From the cell containing the given text, extract its center point as (x, y) coordinate. 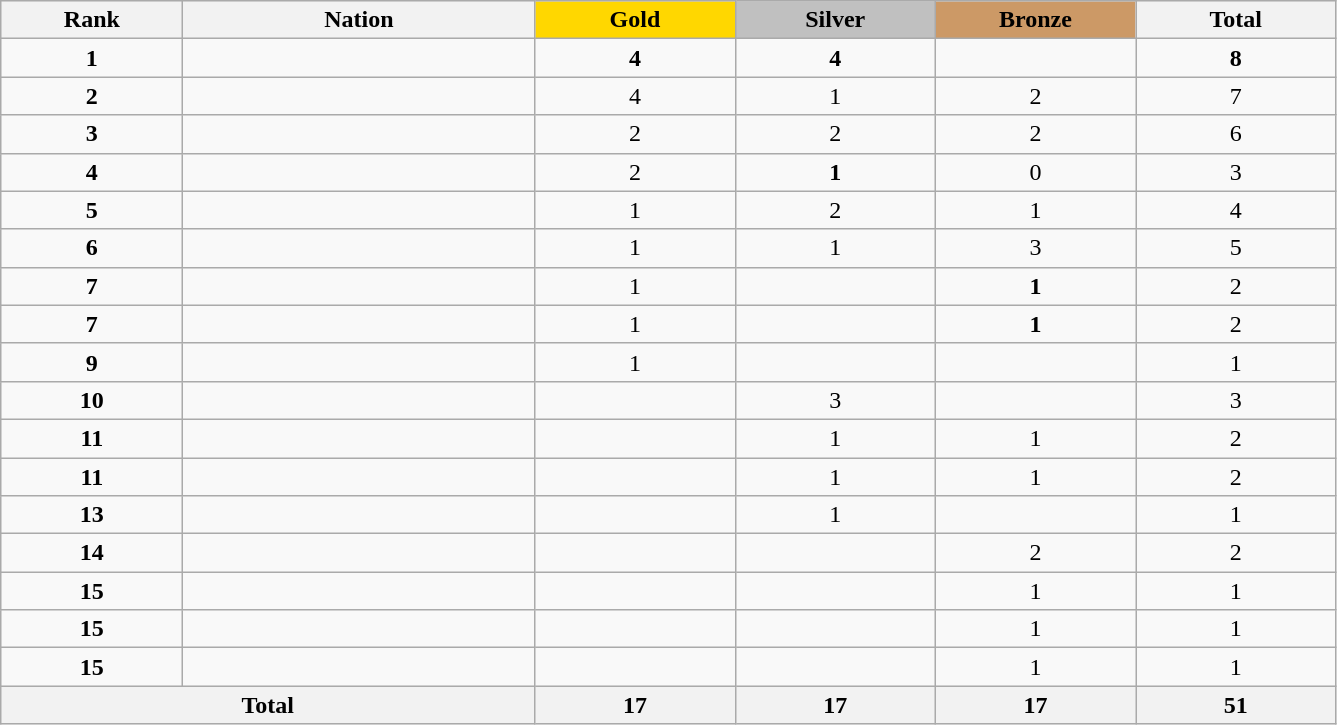
9 (92, 362)
Silver (835, 20)
8 (1236, 58)
13 (92, 515)
10 (92, 400)
Bronze (1035, 20)
14 (92, 553)
Nation (359, 20)
Gold (635, 20)
51 (1236, 705)
Rank (92, 20)
0 (1035, 172)
